For the text-containing cell, return its midpoint in [X, Y] coordinate format. 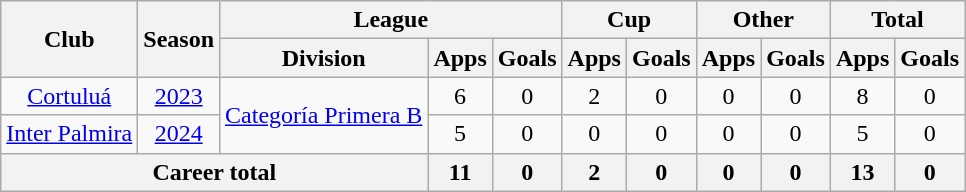
2023 [179, 96]
Career total [214, 172]
11 [460, 172]
2024 [179, 134]
13 [862, 172]
Cup [629, 20]
Division [324, 58]
Total [897, 20]
8 [862, 96]
Inter Palmira [70, 134]
6 [460, 96]
Categoría Primera B [324, 115]
League [392, 20]
Cortuluá [70, 96]
Club [70, 39]
Season [179, 39]
Other [763, 20]
